Find where the given text appears and provide that cell's center as (x, y) coordinate. 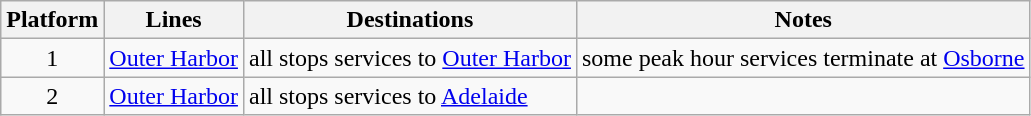
Lines (174, 20)
Notes (803, 20)
all stops services to Outer Harbor (410, 58)
Platform (52, 20)
2 (52, 96)
1 (52, 58)
Destinations (410, 20)
all stops services to Adelaide (410, 96)
some peak hour services terminate at Osborne (803, 58)
